Pinpoint the cell where the given text exists, returning its (x, y) midpoint coordinate. 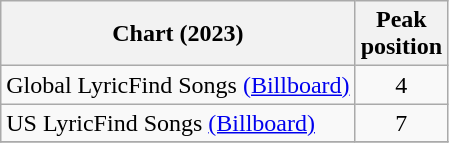
Chart (2023) (178, 34)
Global LyricFind Songs (Billboard) (178, 85)
US LyricFind Songs (Billboard) (178, 123)
7 (401, 123)
4 (401, 85)
Peakposition (401, 34)
